From the cell containing the given text, extract its center point as (X, Y) coordinate. 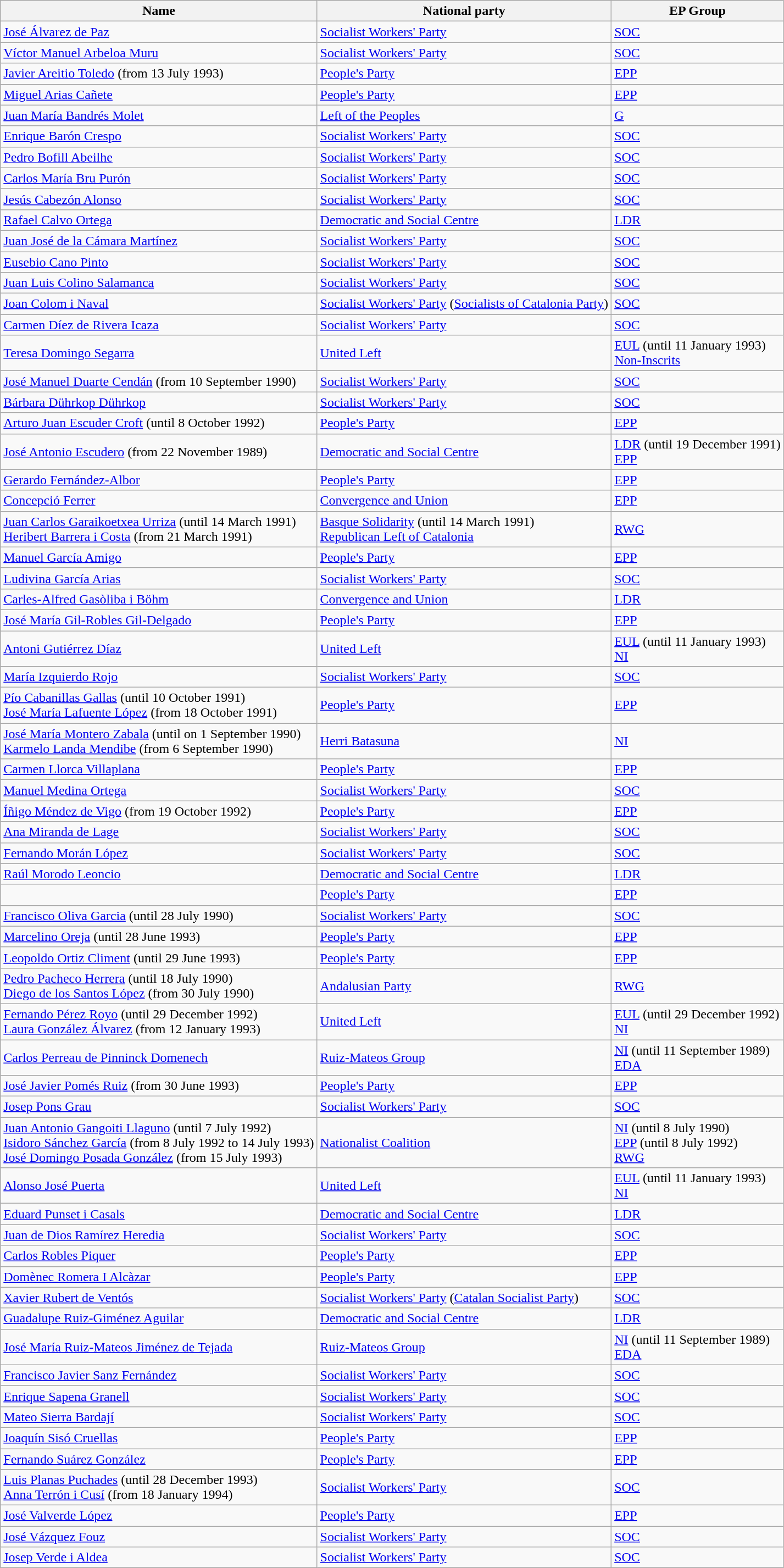
Marcelino Oreja (until 28 June 1993) (159, 937)
Joaquín Sisó Cruellas (159, 1438)
Gerardo Fernández-Albor (159, 480)
Fernando Morán López (159, 853)
NI (until 8 July 1990) EPP (until 8 July 1992) RWG (698, 1143)
Carmen Díez de Rivera Icaza (159, 325)
José Manuel Duarte Cendán (from 10 September 1990) (159, 381)
Carlos Robles Piquer (159, 1256)
Bárbara Dührkop Dührkop (159, 402)
Francisco Javier Sanz Fernández (159, 1375)
Fernando Suárez González (159, 1459)
Juan de Dios Ramírez Heredia (159, 1235)
María Izquierdo Rojo (159, 677)
Left of the Peoples (464, 115)
Fernando Pérez Royo (until 29 December 1992)Laura González Álvarez (from 12 January 1993) (159, 1021)
Xavier Rubert de Ventós (159, 1298)
Juan Luis Colino Salamanca (159, 283)
Leopoldo Ortiz Climent (until 29 June 1993) (159, 957)
Arturo Juan Escuder Croft (until 8 October 1992) (159, 423)
Rafael Calvo Ortega (159, 220)
NI (698, 741)
Socialist Workers' Party (Catalan Socialist Party) (464, 1298)
National party (464, 11)
Basque Solidarity (until 14 March 1991) Republican Left of Catalonia (464, 529)
Manuel García Amigo (159, 557)
Carlos Perreau de Pinninck Domenech (159, 1057)
Juan María Bandrés Molet (159, 115)
Joan Colom i Naval (159, 304)
José María Gil-Robles Gil-Delgado (159, 620)
Ludivina García Arias (159, 578)
EP Group (698, 11)
José María Montero Zabala (until on 1 September 1990)Karmelo Landa Mendibe (from 6 September 1990) (159, 741)
Mateo Sierra Bardají (159, 1417)
Antoni Gutiérrez Díaz (159, 649)
Ana Miranda de Lage (159, 832)
Juan José de la Cámara Martínez (159, 241)
Pedro Pacheco Herrera (until 18 July 1990)Diego de los Santos López (from 30 July 1990) (159, 986)
EUL (until 11 January 1993) Non-Inscrits (698, 353)
Manuel Medina Ortega (159, 790)
Eduard Punset i Casals (159, 1214)
Pedro Bofill Abeilhe (159, 157)
Carlos María Bru Purón (159, 178)
Íñigo Méndez de Vigo (from 19 October 1992) (159, 811)
Teresa Domingo Segarra (159, 353)
Enrique Sapena Granell (159, 1396)
José Vázquez Fouz (159, 1537)
José María Ruiz-Mateos Jiménez de Tejada (159, 1347)
Juan Carlos Garaikoetxea Urriza (until 14 March 1991)Heribert Barrera i Costa (from 21 March 1991) (159, 529)
Enrique Barón Crespo (159, 136)
Josep Pons Grau (159, 1107)
Alonso José Puerta (159, 1186)
Francisco Oliva Garcia (until 28 July 1990) (159, 916)
José Valverde López (159, 1516)
Eusebio Cano Pinto (159, 262)
Name (159, 11)
Pío Cabanillas Gallas (until 10 October 1991)José María Lafuente López (from 18 October 1991) (159, 706)
Miguel Arias Cañete (159, 95)
José Antonio Escudero (from 22 November 1989) (159, 452)
Jesús Cabezón Alonso (159, 199)
Andalusian Party (464, 986)
Víctor Manuel Arbeloa Muru (159, 53)
G (698, 115)
Guadalupe Ruiz-Giménez Aguilar (159, 1318)
EUL (until 29 December 1992) NI (698, 1021)
Concepció Ferrer (159, 501)
Domènec Romera I Alcàzar (159, 1277)
LDR (until 19 December 1991) EPP (698, 452)
Carles-Alfred Gasòliba i Böhm (159, 599)
Nationalist Coalition (464, 1143)
José Javier Pomés Ruiz (from 30 June 1993) (159, 1086)
Raúl Morodo Leoncio (159, 874)
Josep Verde i Aldea (159, 1558)
Luis Planas Puchades (until 28 December 1993)Anna Terrón i Cusí (from 18 January 1994) (159, 1487)
Carmen Llorca Villaplana (159, 769)
Herri Batasuna (464, 741)
Socialist Workers' Party (Socialists of Catalonia Party) (464, 304)
Javier Areitio Toledo (from 13 July 1993) (159, 74)
José Álvarez de Paz (159, 32)
